Find where the given text appears and provide that cell's center as (X, Y) coordinate. 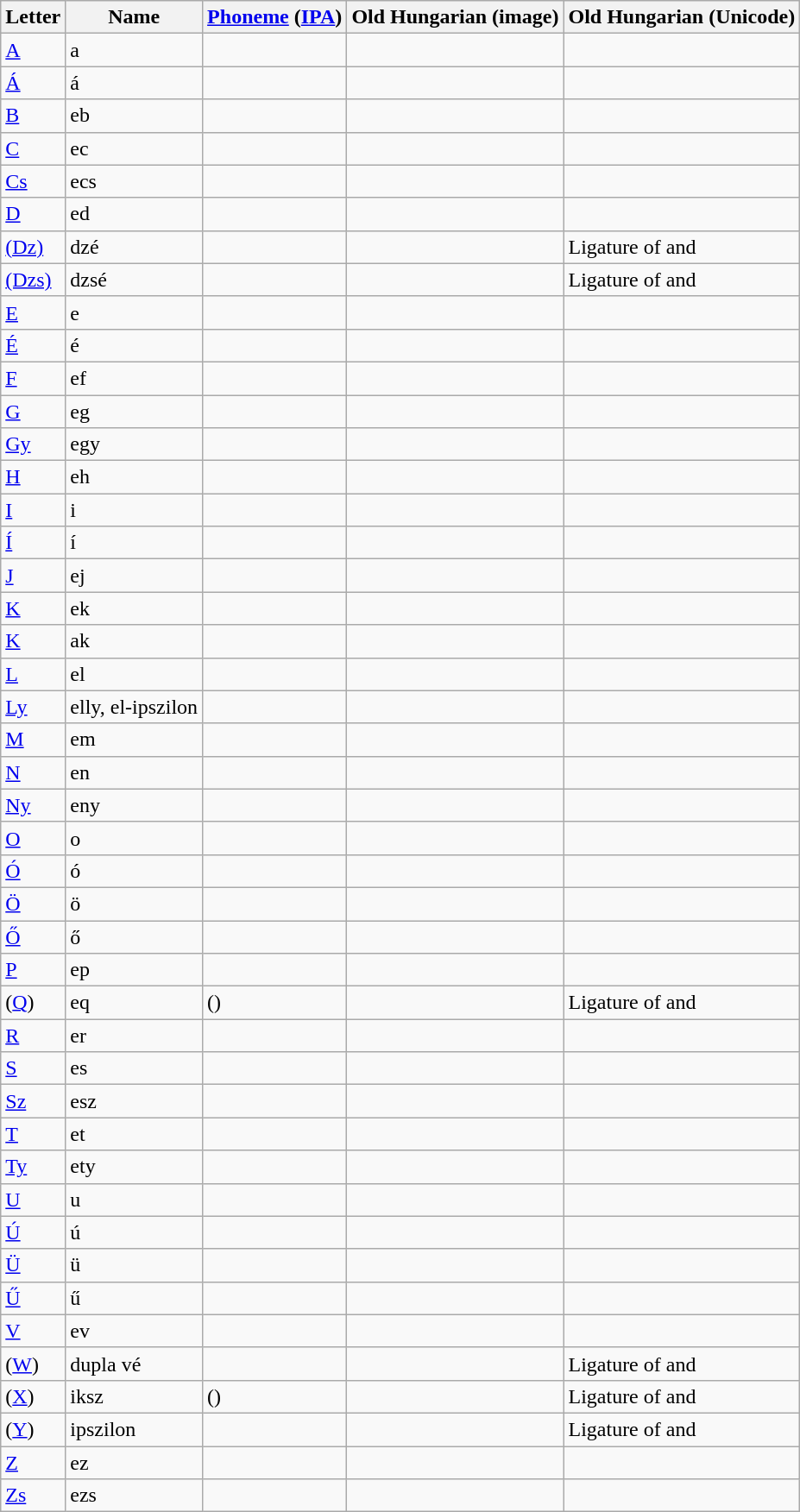
e (135, 312)
ak (135, 641)
J (33, 576)
Ö (33, 904)
ű (135, 1298)
G (33, 412)
ő (135, 936)
Ó (33, 871)
Letter (33, 17)
Cs (33, 181)
Zs (33, 1496)
é (135, 345)
E (33, 312)
iksz (135, 1396)
er (135, 1036)
ü (135, 1265)
Ly (33, 707)
É (33, 345)
ef (135, 378)
et (135, 1134)
esz (135, 1101)
D (33, 214)
ez (135, 1463)
eny (135, 805)
Sz (33, 1101)
dzé (135, 247)
(Y) (33, 1429)
(X) (33, 1396)
Name (135, 17)
N (33, 772)
Ty (33, 1167)
Ű (33, 1298)
U (33, 1200)
ep (135, 970)
ezs (135, 1496)
i (135, 510)
ipszilon (135, 1429)
R (33, 1036)
Phoneme (IPA) (274, 17)
eb (135, 116)
Old Hungarian (Unicode) (682, 17)
elly, el-ipszilon (135, 707)
ety (135, 1167)
Á (33, 83)
ev (135, 1331)
eh (135, 477)
M (33, 740)
(W) (33, 1364)
í (135, 543)
A (33, 50)
H (33, 477)
Ny (33, 805)
em (135, 740)
Í (33, 543)
I (33, 510)
F (33, 378)
(Dz) (33, 247)
(Dzs) (33, 280)
Ő (33, 936)
Old Hungarian (image) (456, 17)
eg (135, 412)
ek (135, 608)
dzsé (135, 280)
ú (135, 1232)
O (33, 838)
T (33, 1134)
Ú (33, 1232)
ecs (135, 181)
S (33, 1068)
Gy (33, 444)
el (135, 674)
es (135, 1068)
ec (135, 148)
V (33, 1331)
Ü (33, 1265)
P (33, 970)
B (33, 116)
a (135, 50)
ed (135, 214)
egy (135, 444)
á (135, 83)
eq (135, 1003)
o (135, 838)
ö (135, 904)
ó (135, 871)
ej (135, 576)
dupla vé (135, 1364)
en (135, 772)
u (135, 1200)
C (33, 148)
Z (33, 1463)
(Q) (33, 1003)
L (33, 674)
